Provide the [x, y] coordinate of the cell's center where the given text is located.  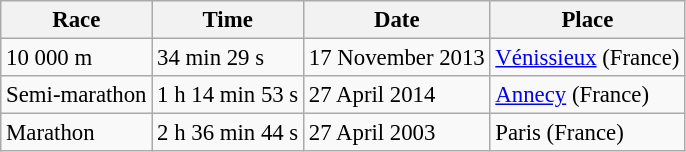
27 April 2014 [397, 95]
10 000 m [76, 58]
34 min 29 s [228, 58]
Vénissieux (France) [588, 58]
1 h 14 min 53 s [228, 95]
Paris (France) [588, 133]
2 h 36 min 44 s [228, 133]
Date [397, 20]
Place [588, 20]
Race [76, 20]
Marathon [76, 133]
Time [228, 20]
17 November 2013 [397, 58]
27 April 2003 [397, 133]
Annecy (France) [588, 95]
Semi-marathon [76, 95]
